Detect which cell encompasses the target text, then output its [X, Y] center coordinate. 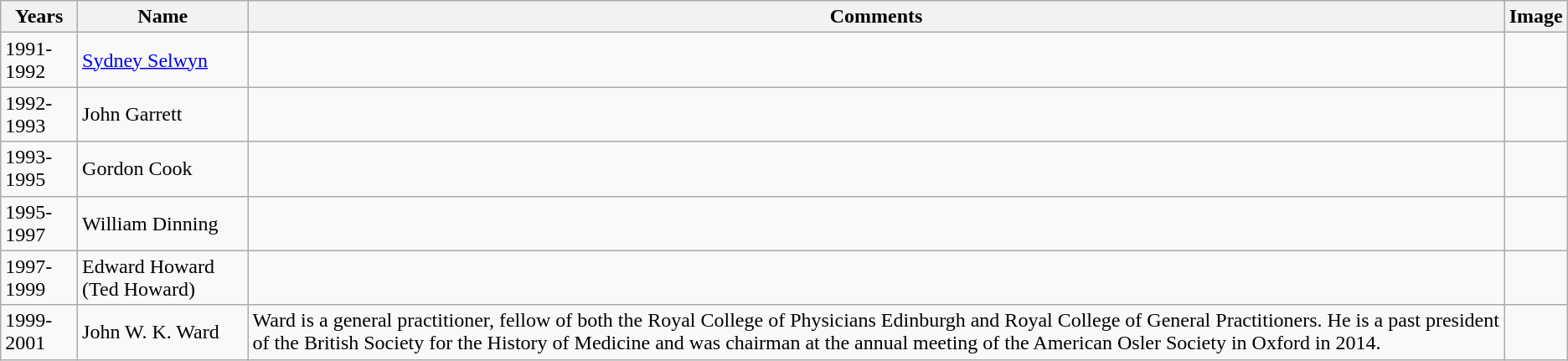
1991-1992 [39, 60]
Comments [876, 17]
John W. K. Ward [163, 332]
Edward Howard (Ted Howard) [163, 278]
Name [163, 17]
Sydney Selwyn [163, 60]
Gordon Cook [163, 169]
Years [39, 17]
1992-1993 [39, 114]
1993-1995 [39, 169]
John Garrett [163, 114]
1995-1997 [39, 223]
Image [1536, 17]
1999-2001 [39, 332]
1997-1999 [39, 278]
William Dinning [163, 223]
